Find where the given text appears and provide that cell's center as (X, Y) coordinate. 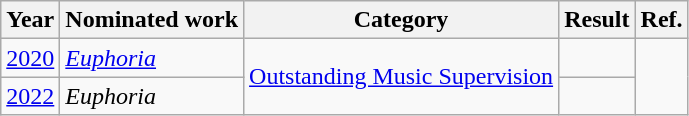
Nominated work (152, 20)
Ref. (662, 20)
Result (597, 20)
Outstanding Music Supervision (402, 77)
Year (30, 20)
2022 (30, 96)
2020 (30, 58)
Category (402, 20)
